Find where the given text appears and provide that cell's center as (x, y) coordinate. 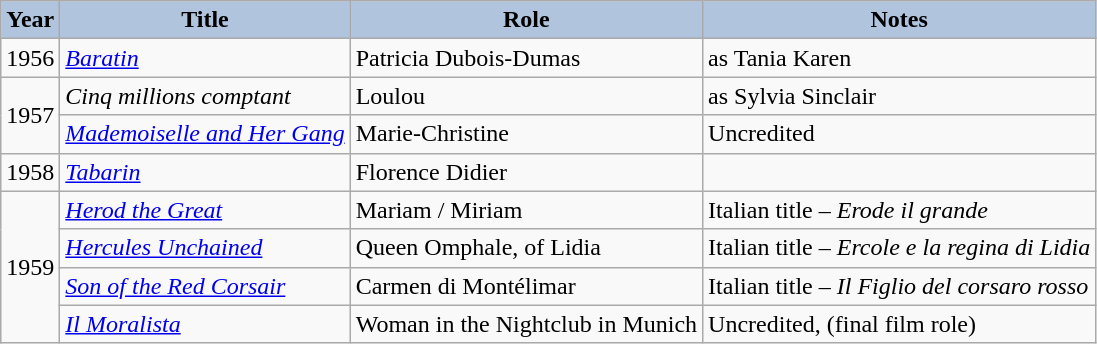
as Sylvia Sinclair (900, 96)
Carmen di Montélimar (526, 286)
Florence Didier (526, 172)
Italian title – Ercole e la regina di Lidia (900, 248)
Mariam / Miriam (526, 210)
Notes (900, 20)
Uncredited, (final film role) (900, 324)
Woman in the Nightclub in Munich (526, 324)
Baratin (205, 58)
Patricia Dubois-Dumas (526, 58)
Mademoiselle and Her Gang (205, 134)
as Tania Karen (900, 58)
Italian title – Erode il grande (900, 210)
1957 (30, 115)
Italian title – Il Figlio del corsaro rosso (900, 286)
Queen Omphale, of Lidia (526, 248)
Tabarin (205, 172)
Hercules Unchained (205, 248)
Title (205, 20)
1959 (30, 267)
Role (526, 20)
Son of the Red Corsair (205, 286)
1956 (30, 58)
Loulou (526, 96)
Il Moralista (205, 324)
Year (30, 20)
Herod the Great (205, 210)
Cinq millions comptant (205, 96)
Uncredited (900, 134)
1958 (30, 172)
Marie-Christine (526, 134)
